Search for the cell housing the specified text and yield its (X, Y) center coordinate. 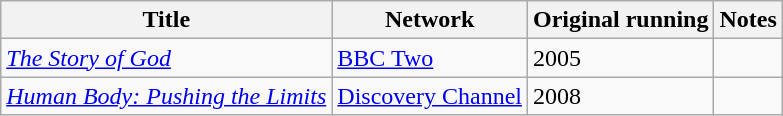
Human Body: Pushing the Limits (166, 96)
2008 (620, 96)
Notes (748, 20)
BBC Two (430, 58)
The Story of God (166, 58)
Title (166, 20)
Discovery Channel (430, 96)
Network (430, 20)
Original running (620, 20)
2005 (620, 58)
